Provide the (X, Y) coordinate of the cell's center where the given text is located.  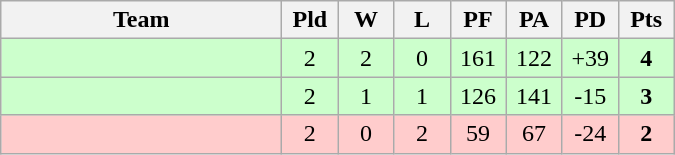
141 (534, 96)
126 (478, 96)
4 (646, 58)
PF (478, 20)
+39 (590, 58)
Pts (646, 20)
-24 (590, 134)
-15 (590, 96)
Pld (310, 20)
W (366, 20)
PA (534, 20)
L (422, 20)
PD (590, 20)
67 (534, 134)
161 (478, 58)
59 (478, 134)
122 (534, 58)
3 (646, 96)
Team (142, 20)
